Provide the [x, y] coordinate of the cell's center where the given text is located.  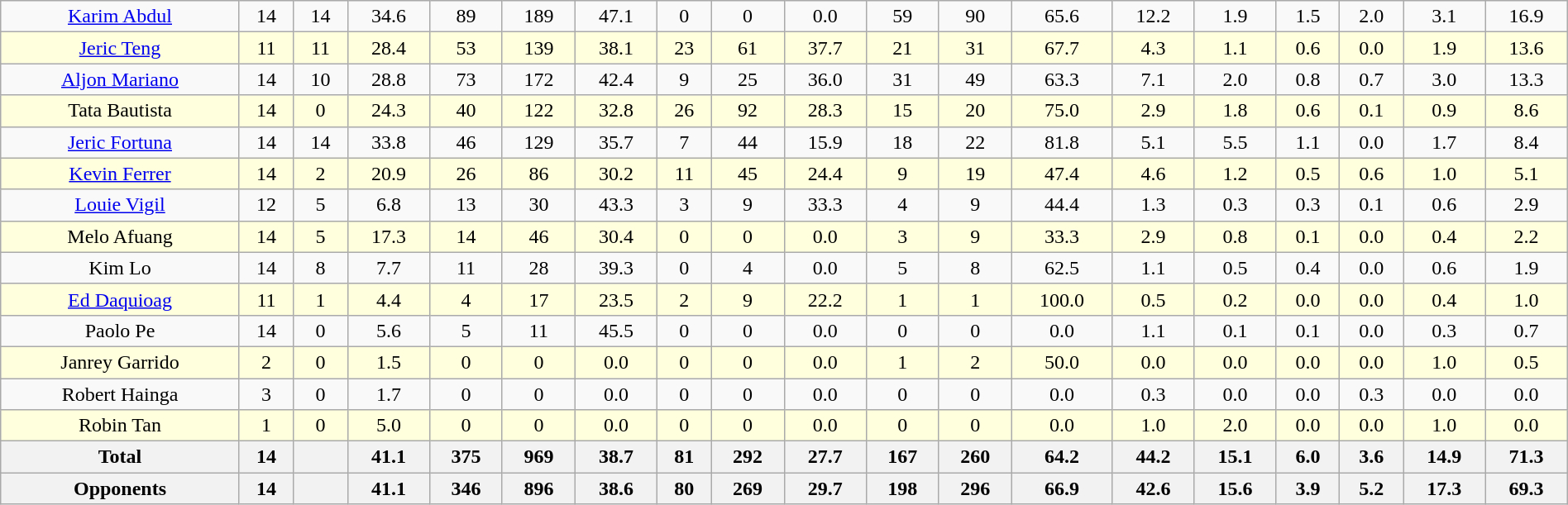
50.0 [1062, 362]
45.5 [615, 331]
13.3 [1527, 79]
33.8 [389, 142]
Kevin Ferrer [120, 174]
65.6 [1062, 17]
5.6 [389, 331]
30.2 [615, 174]
6.0 [1308, 457]
64.2 [1062, 457]
29.7 [825, 488]
24.3 [389, 111]
100.0 [1062, 299]
Jeric Teng [120, 48]
0.9 [1444, 111]
59 [902, 17]
7 [685, 142]
12.2 [1153, 17]
896 [538, 488]
67.7 [1062, 48]
969 [538, 457]
25 [748, 79]
139 [538, 48]
35.7 [615, 142]
44.2 [1153, 457]
15.9 [825, 142]
Janrey Garrido [120, 362]
269 [748, 488]
36.0 [825, 79]
45 [748, 174]
Karim Abdul [120, 17]
3.1 [1444, 17]
4.3 [1153, 48]
17 [538, 299]
18 [902, 142]
80 [685, 488]
42.4 [615, 79]
129 [538, 142]
92 [748, 111]
Melo Afuang [120, 236]
3.6 [1371, 457]
90 [975, 17]
15.1 [1236, 457]
15.6 [1236, 488]
39.3 [615, 268]
69.3 [1527, 488]
292 [748, 457]
8.4 [1527, 142]
38.6 [615, 488]
81 [685, 457]
346 [466, 488]
3.0 [1444, 79]
15 [902, 111]
20.9 [389, 174]
Total [120, 457]
21 [902, 48]
73 [466, 79]
122 [538, 111]
5.2 [1371, 488]
1.3 [1153, 205]
40 [466, 111]
28 [538, 268]
Jeric Fortuna [120, 142]
89 [466, 17]
24.4 [825, 174]
44.4 [1062, 205]
167 [902, 457]
1.2 [1236, 174]
Robert Hainga [120, 394]
22.2 [825, 299]
0.2 [1236, 299]
Louie Vigil [120, 205]
Paolo Pe [120, 331]
8.6 [1527, 111]
Ed Daquioag [120, 299]
27.7 [825, 457]
20 [975, 111]
Kim Lo [120, 268]
172 [538, 79]
37.7 [825, 48]
38.1 [615, 48]
7.7 [389, 268]
1.8 [1236, 111]
81.8 [1062, 142]
23 [685, 48]
12 [266, 205]
30.4 [615, 236]
13 [466, 205]
22 [975, 142]
49 [975, 79]
44 [748, 142]
3.9 [1308, 488]
13.6 [1527, 48]
16.9 [1527, 17]
10 [321, 79]
5.5 [1236, 142]
42.6 [1153, 488]
53 [466, 48]
4.6 [1153, 174]
47.1 [615, 17]
86 [538, 174]
189 [538, 17]
32.8 [615, 111]
61 [748, 48]
71.3 [1527, 457]
14.9 [1444, 457]
5.0 [389, 426]
Opponents [120, 488]
28.8 [389, 79]
28.4 [389, 48]
Tata Bautista [120, 111]
Aljon Mariano [120, 79]
63.3 [1062, 79]
375 [466, 457]
198 [902, 488]
260 [975, 457]
28.3 [825, 111]
62.5 [1062, 268]
7.1 [1153, 79]
Robin Tan [120, 426]
30 [538, 205]
4.4 [389, 299]
6.8 [389, 205]
19 [975, 174]
296 [975, 488]
38.7 [615, 457]
47.4 [1062, 174]
2.2 [1527, 236]
43.3 [615, 205]
34.6 [389, 17]
23.5 [615, 299]
75.0 [1062, 111]
66.9 [1062, 488]
